For the text-containing cell, return its midpoint in (X, Y) coordinate format. 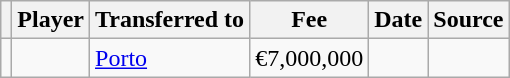
Transferred to (170, 20)
Porto (170, 58)
Fee (310, 20)
Date (398, 20)
€7,000,000 (310, 58)
Source (468, 20)
Player (51, 20)
